For the text-containing cell, return its midpoint in [X, Y] coordinate format. 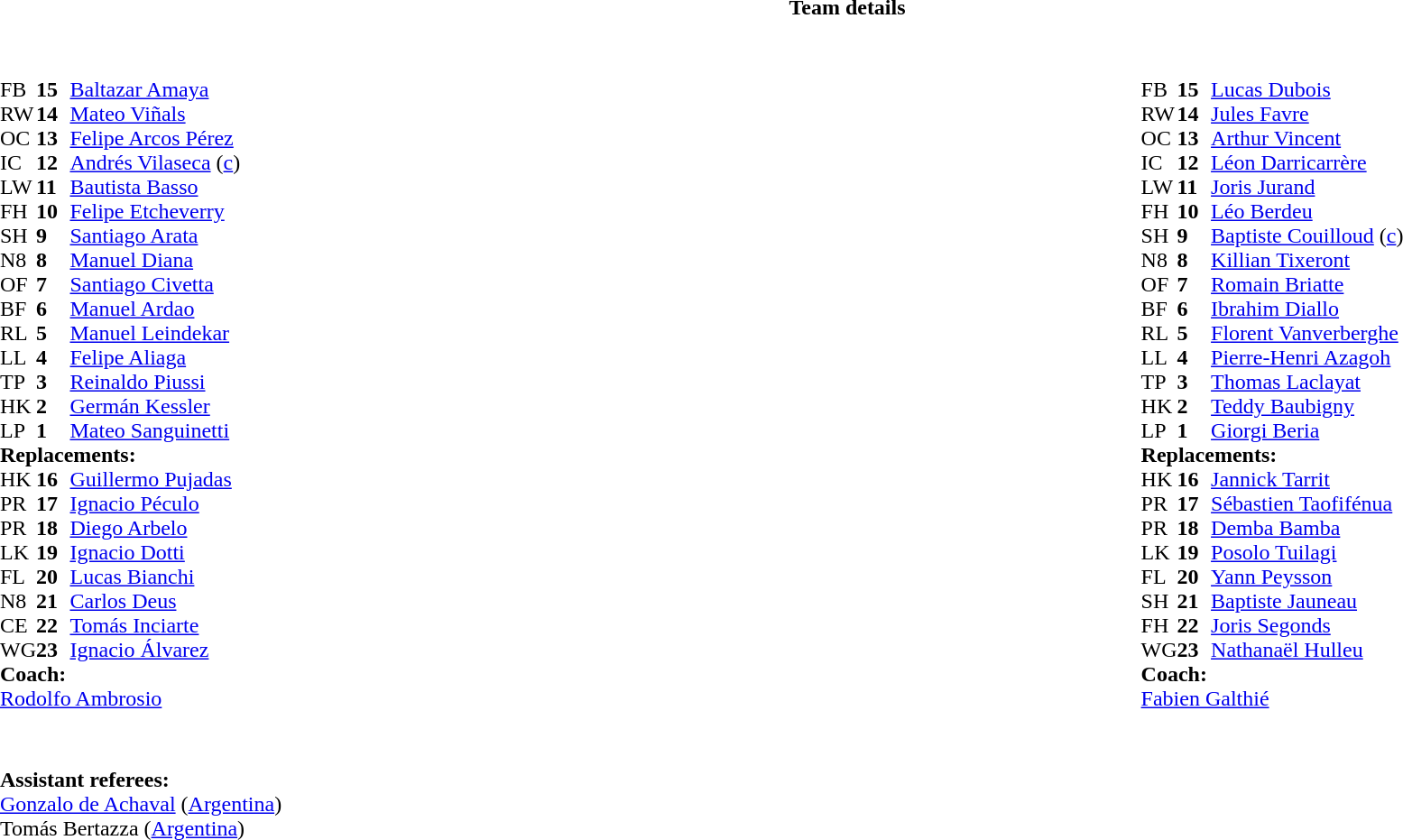
Reinaldo Piussi [155, 383]
Lucas Dubois [1306, 90]
Rodolfo Ambrosio [120, 698]
Manuel Leindekar [155, 334]
Felipe Etcheverry [155, 211]
Posolo Tuilagi [1306, 552]
Thomas Laclayat [1306, 383]
Carlos Deus [155, 601]
Ibrahim Diallo [1306, 309]
Felipe Aliaga [155, 357]
Andrés Vilaseca (c) [155, 162]
Romain Briatte [1306, 285]
Santiago Civetta [155, 285]
Mateo Viñals [155, 114]
Mateo Sanguinetti [155, 431]
Léon Darricarrère [1306, 162]
Germán Kessler [155, 406]
Florent Vanverberghe [1306, 334]
Giorgi Beria [1306, 431]
Lucas Bianchi [155, 577]
Ignacio Álvarez [155, 650]
Joris Jurand [1306, 188]
Nathanaël Hulleu [1306, 650]
Santiago Arata [155, 236]
Demba Bamba [1306, 529]
Manuel Ardao [155, 309]
Bautista Basso [155, 188]
Ignacio Péculo [155, 503]
Baltazar Amaya [155, 90]
Coach: [120, 675]
Yann Peysson [1306, 577]
Diego Arbelo [155, 529]
Jules Favre [1306, 114]
Joris Segonds [1306, 626]
Replacements: [120, 455]
Tomás Inciarte [155, 626]
Baptiste Couilloud (c) [1306, 236]
Felipe Arcos Pérez [155, 139]
CE [18, 626]
Pierre-Henri Azagoh [1306, 357]
Manuel Diana [155, 260]
Sébastien Taofifénua [1306, 503]
Killian Tixeront [1306, 260]
Arthur Vincent [1306, 139]
Léo Berdeu [1306, 211]
Ignacio Dotti [155, 552]
Teddy Baubigny [1306, 406]
Baptiste Jauneau [1306, 601]
Guillermo Pujadas [155, 480]
Jannick Tarrit [1306, 480]
